Output the (x, y) coordinate of the center of the cell containing the given text.  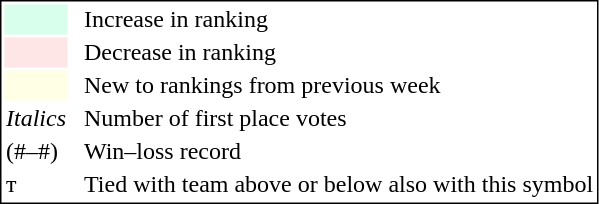
Win–loss record (338, 151)
т (36, 185)
Increase in ranking (338, 19)
Decrease in ranking (338, 53)
(#–#) (36, 151)
New to rankings from previous week (338, 85)
Tied with team above or below also with this symbol (338, 185)
Number of first place votes (338, 119)
Italics (36, 119)
